Scan for the cell matching the given text and deliver its (X, Y) coordinate at center. 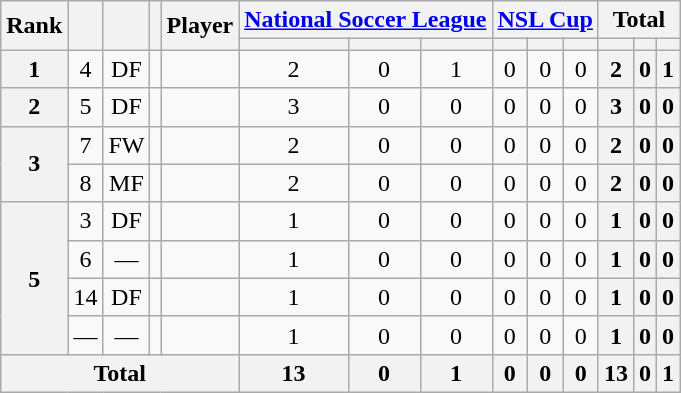
Rank (34, 26)
MF (126, 183)
4 (86, 69)
NSL Cup (545, 20)
FW (126, 145)
7 (86, 145)
National Soccer League (366, 20)
6 (86, 259)
14 (86, 297)
8 (86, 183)
Player (200, 26)
